Pinpoint the cell where the given text exists, returning its (x, y) midpoint coordinate. 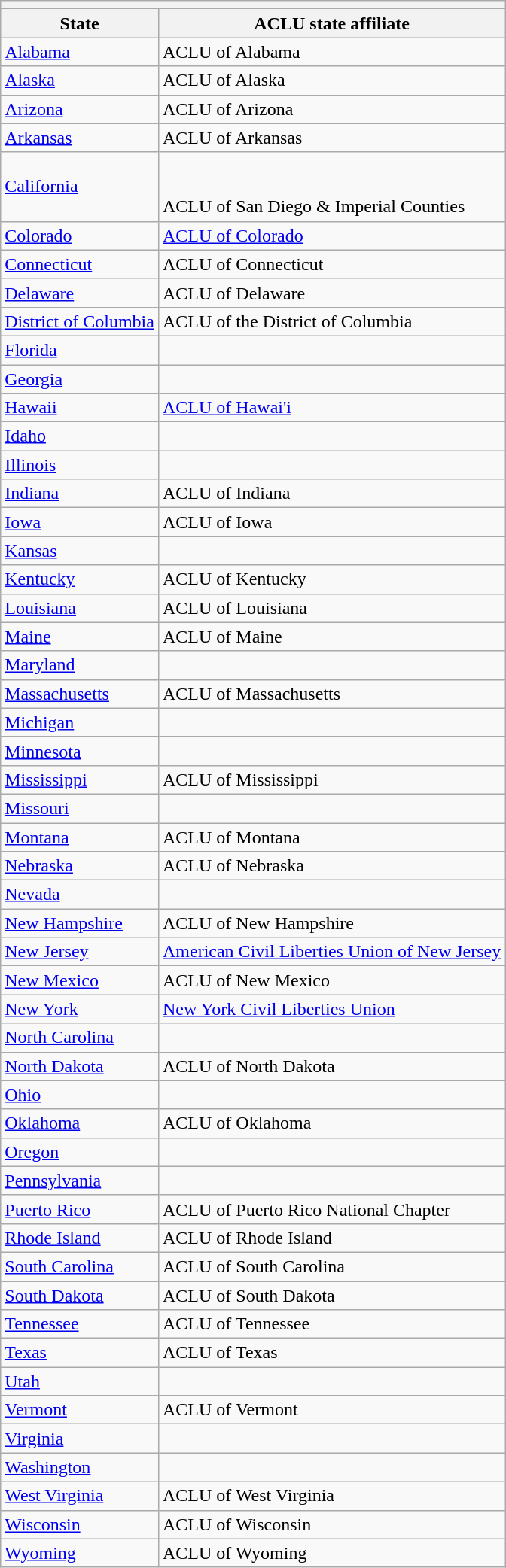
Kentucky (80, 579)
Florida (80, 350)
ACLU of Mississippi (331, 779)
ACLU of Texas (331, 1353)
New York (80, 1009)
ACLU of Vermont (331, 1410)
ACLU of Connecticut (331, 264)
North Dakota (80, 1066)
Idaho (80, 436)
Alabama (80, 52)
ACLU of New Hampshire (331, 923)
ACLU of Rhode Island (331, 1238)
Georgia (80, 378)
Maryland (80, 665)
Iowa (80, 522)
Wyoming (80, 1553)
Indiana (80, 494)
New Mexico (80, 980)
Texas (80, 1353)
State (80, 23)
Nebraska (80, 866)
ACLU of Wyoming (331, 1553)
Missouri (80, 808)
ACLU of San Diego & Imperial Counties (331, 187)
Virginia (80, 1439)
ACLU of Nebraska (331, 866)
ACLU of Tennessee (331, 1324)
South Carolina (80, 1266)
Michigan (80, 722)
Arizona (80, 109)
Hawaii (80, 408)
ACLU of Maine (331, 637)
ACLU of Delaware (331, 293)
West Virginia (80, 1496)
New Hampshire (80, 923)
Connecticut (80, 264)
Arkansas (80, 138)
ACLU of Montana (331, 837)
ACLU of Puerto Rico National Chapter (331, 1209)
Delaware (80, 293)
Vermont (80, 1410)
California (80, 187)
Tennessee (80, 1324)
ACLU of New Mexico (331, 980)
Ohio (80, 1095)
Utah (80, 1381)
Illinois (80, 465)
American Civil Liberties Union of New Jersey (331, 952)
Maine (80, 637)
Montana (80, 837)
Minnesota (80, 751)
ACLU of Wisconsin (331, 1524)
Massachusetts (80, 694)
ACLU of Hawai'i (331, 408)
ACLU of Louisiana (331, 608)
Colorado (80, 236)
District of Columbia (80, 321)
ACLU of Indiana (331, 494)
ACLU of North Dakota (331, 1066)
ACLU of Iowa (331, 522)
Nevada (80, 895)
ACLU of Alaska (331, 81)
Kansas (80, 551)
ACLU state affiliate (331, 23)
Oklahoma (80, 1123)
ACLU of South Carolina (331, 1266)
ACLU of Alabama (331, 52)
Pennsylvania (80, 1181)
New York Civil Liberties Union (331, 1009)
ACLU of Kentucky (331, 579)
Puerto Rico (80, 1209)
ACLU of Oklahoma (331, 1123)
ACLU of Colorado (331, 236)
ACLU of South Dakota (331, 1295)
Rhode Island (80, 1238)
South Dakota (80, 1295)
Mississippi (80, 779)
Oregon (80, 1152)
Washington (80, 1467)
North Carolina (80, 1038)
ACLU of West Virginia (331, 1496)
ACLU of the District of Columbia (331, 321)
ACLU of Massachusetts (331, 694)
ACLU of Arizona (331, 109)
Wisconsin (80, 1524)
ACLU of Arkansas (331, 138)
Alaska (80, 81)
New Jersey (80, 952)
Louisiana (80, 608)
